Find where the given text appears and provide that cell's center as (x, y) coordinate. 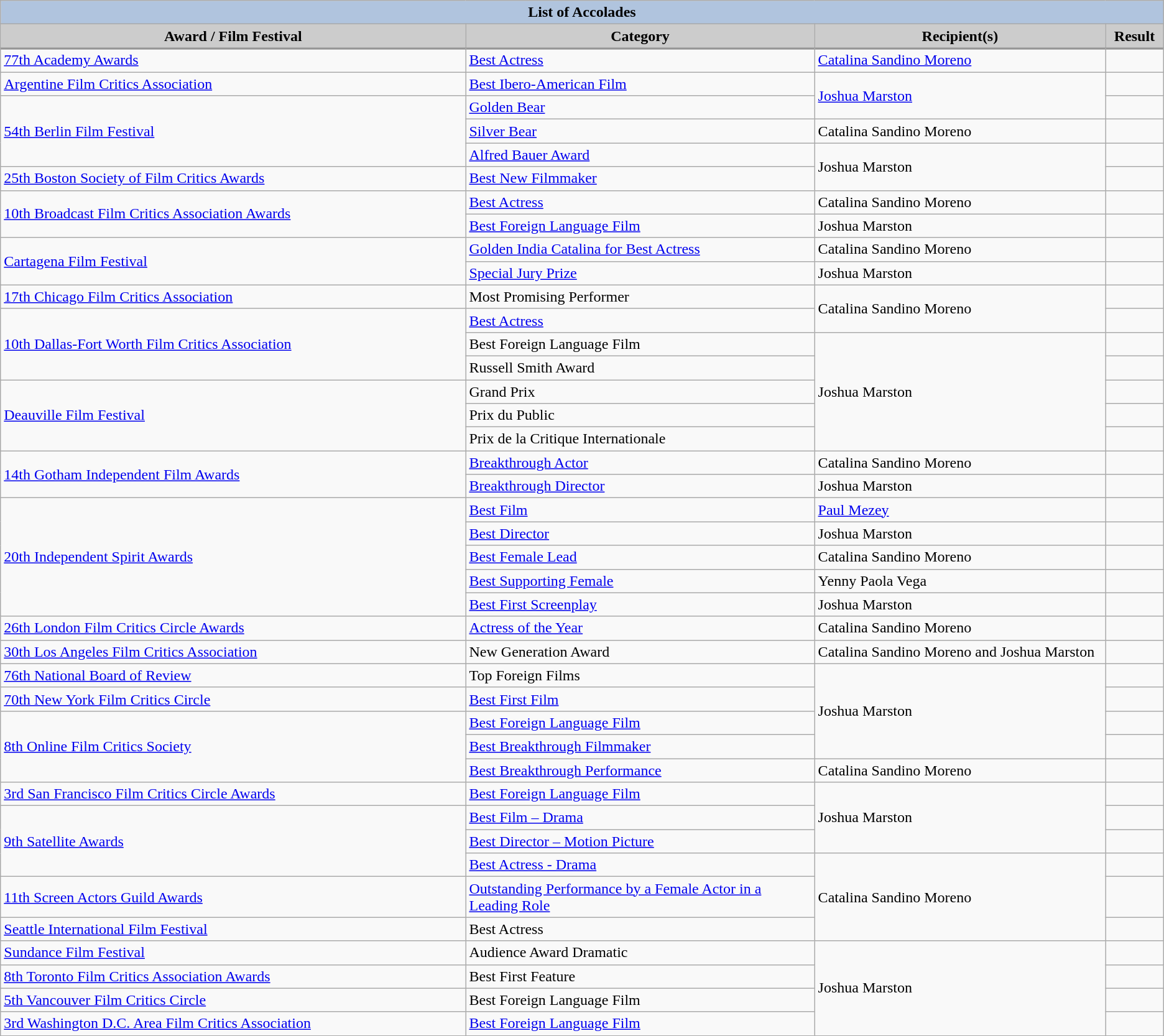
10th Broadcast Film Critics Association Awards (233, 214)
Best New Filmmaker (640, 178)
Argentine Film Critics Association (233, 84)
Catalina Sandino Moreno and Joshua Marston (960, 652)
25th Boston Society of Film Critics Awards (233, 178)
Special Jury Prize (640, 273)
5th Vancouver Film Critics Circle (233, 1000)
76th National Board of Review (233, 675)
Breakthrough Actor (640, 463)
Seattle International Film Festival (233, 929)
Award / Film Festival (233, 36)
Russell Smith Award (640, 368)
Best Actress - Drama (640, 865)
3rd San Francisco Film Critics Circle Awards (233, 794)
Deauville Film Festival (233, 415)
Audience Award Dramatic (640, 953)
8th Online Film Critics Society (233, 746)
Best Ibero-American Film (640, 84)
Most Promising Performer (640, 297)
New Generation Award (640, 652)
14th Gotham Independent Film Awards (233, 474)
11th Screen Actors Guild Awards (233, 897)
Prix du Public (640, 415)
Grand Prix (640, 391)
8th Toronto Film Critics Association Awards (233, 976)
Outstanding Performance by a Female Actor in a Leading Role (640, 897)
Top Foreign Films (640, 675)
20th Independent Spirit Awards (233, 557)
Best Supporting Female (640, 581)
Actress of the Year (640, 628)
Cartagena Film Festival (233, 261)
Golden India Catalina for Best Actress (640, 249)
77th Academy Awards (233, 60)
26th London Film Critics Circle Awards (233, 628)
9th Satellite Awards (233, 841)
Best First Screenplay (640, 604)
Alfred Bauer Award (640, 155)
17th Chicago Film Critics Association (233, 297)
Silver Bear (640, 131)
Recipient(s) (960, 36)
Prix de la Critique Internationale (640, 439)
3rd Washington D.C. Area Film Critics Association (233, 1024)
Best First Feature (640, 976)
Best Film – Drama (640, 818)
Best Breakthrough Filmmaker (640, 746)
Golden Bear (640, 108)
Best Breakthrough Performance (640, 770)
Sundance Film Festival (233, 953)
Result (1135, 36)
30th Los Angeles Film Critics Association (233, 652)
Paul Mezey (960, 510)
Best Film (640, 510)
10th Dallas-Fort Worth Film Critics Association (233, 344)
Best Director (640, 534)
Best First Film (640, 699)
Breakthrough Director (640, 486)
54th Berlin Film Festival (233, 131)
70th New York Film Critics Circle (233, 699)
Best Director – Motion Picture (640, 841)
Category (640, 36)
List of Accolades (582, 12)
Best Female Lead (640, 557)
Yenny Paola Vega (960, 581)
